Extract the [X, Y] coordinate from the center of the cell holding the provided text.  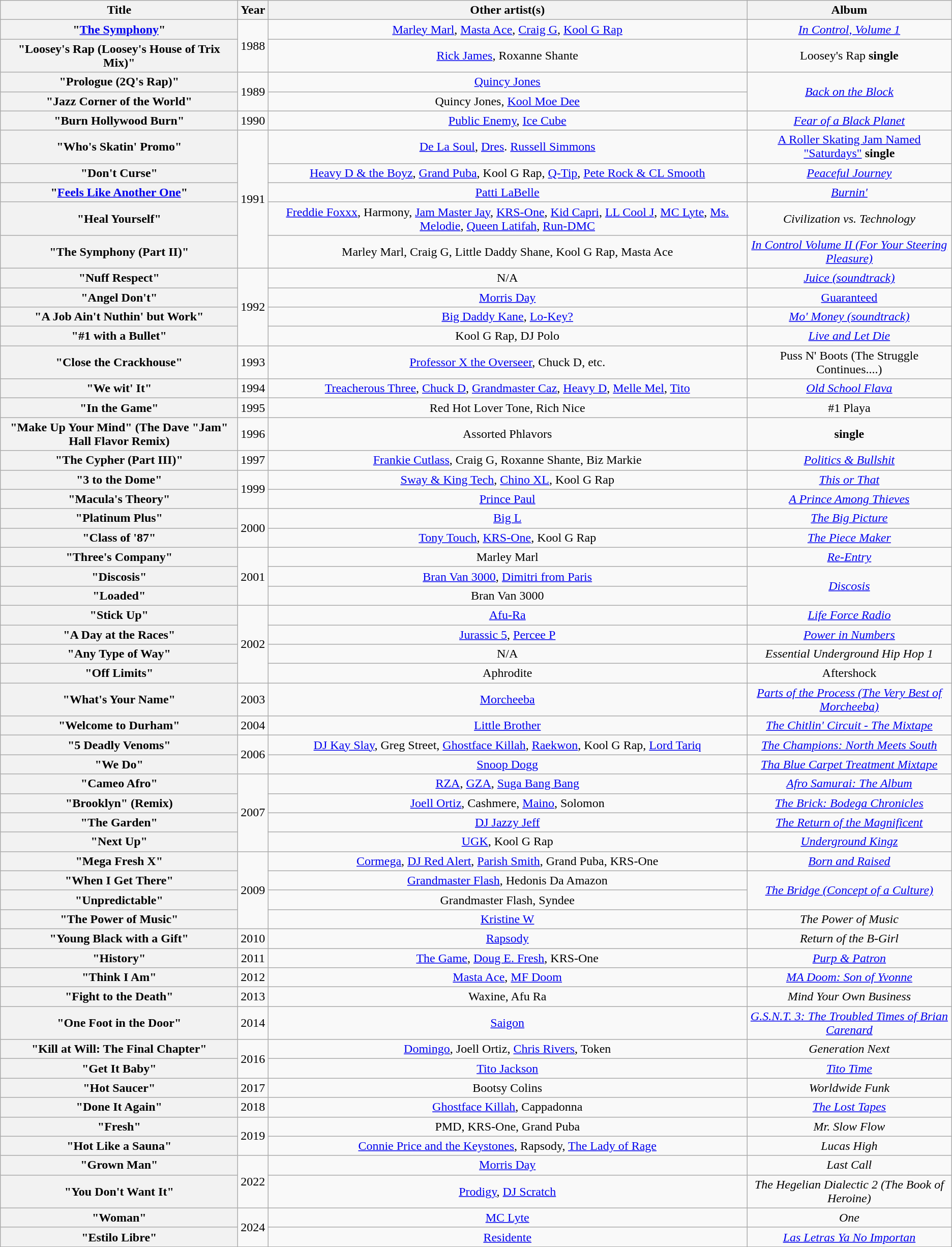
"You Don't Want It" [119, 1191]
"3 to the Dome" [119, 480]
2001 [253, 576]
"Platinum Plus" [119, 518]
Heavy D & the Boyz, Grand Puba, Kool G Rap, Q-Tip, Pete Rock & CL Smooth [508, 173]
"A Day at the Races" [119, 634]
The Piece Maker [849, 538]
"Woman" [119, 1218]
2013 [253, 997]
2002 [253, 644]
Assorted Phlavors [508, 434]
A Roller Skating Jam Named "Saturdays" single [849, 146]
"We Do" [119, 764]
Underground Kingz [849, 842]
Re-Entry [849, 557]
Freddie Foxxx, Harmony, Jam Master Jay, KRS-One, Kid Capri, LL Cool J, MC Lyte, Ms. Melodie, Queen Latifah, Run-DMC [508, 219]
In Control, Volume 1 [849, 29]
Frankie Cutlass, Craig G, Roxanne Shante, Biz Markie [508, 460]
Mr. Slow Flow [849, 1126]
Ghostface Killah, Cappadonna [508, 1107]
"Macula's Theory" [119, 499]
"Angel Don't" [119, 298]
Domingo, Joell Ortiz, Chris Rivers, Token [508, 1049]
"Next Up" [119, 842]
Title [119, 10]
Sway & King Tech, Chino XL, Kool G Rap [508, 480]
Quincy Jones [508, 82]
The Chitlin' Circuit - The Mixtape [849, 726]
"Who's Skatin' Promo" [119, 146]
"Any Type of Way" [119, 654]
Parts of the Process (The Very Best of Morcheeba) [849, 700]
"Welcome to Durham" [119, 726]
MA Doom: Son of Yvonne [849, 977]
Puss N' Boots (The Struggle Continues....) [849, 362]
2024 [253, 1227]
Prince Paul [508, 499]
2000 [253, 528]
"Discosis" [119, 576]
Year [253, 10]
Prodigy, DJ Scratch [508, 1191]
2011 [253, 958]
2012 [253, 977]
"A Job Ain't Nuthin' but Work" [119, 317]
Politics & Bullshit [849, 460]
Generation Next [849, 1049]
single [849, 434]
"Stick Up" [119, 615]
2004 [253, 726]
In Control Volume II (For Your Steering Pleasure) [849, 251]
"The Power of Music" [119, 919]
One [849, 1218]
Morcheeba [508, 700]
The Lost Tapes [849, 1107]
Patti LaBelle [508, 192]
"Burn Hollywood Burn" [119, 121]
Kool G Rap, DJ Polo [508, 336]
Mind Your Own Business [849, 997]
"Prologue (2Q's Rap)" [119, 82]
The Bridge (Concept of a Culture) [849, 890]
Residente [508, 1237]
Juice (soundtrack) [849, 278]
The Return of the Magnificent [849, 822]
2010 [253, 938]
"Three's Company" [119, 557]
The Hegelian Dialectic 2 (The Book of Heroine) [849, 1191]
2007 [253, 813]
"In the Game" [119, 408]
"The Cypher (Part III)" [119, 460]
"Heal Yourself" [119, 219]
2022 [253, 1182]
Big Daddy Kane, Lo-Key? [508, 317]
1993 [253, 362]
1992 [253, 307]
"Brooklyn" (Remix) [119, 803]
"Fresh" [119, 1126]
Last Call [849, 1165]
A Prince Among Thieves [849, 499]
Kristine W [508, 919]
1997 [253, 460]
Saigon [508, 1023]
"The Garden" [119, 822]
Jurassic 5, Percee P [508, 634]
2016 [253, 1059]
Snoop Dogg [508, 764]
Quincy Jones, Kool Moe Dee [508, 101]
Marley Marl, Masta Ace, Craig G, Kool G Rap [508, 29]
2014 [253, 1023]
Tito Time [849, 1068]
2019 [253, 1136]
Connie Price and the Keystones, Rapsody, The Lady of Rage [508, 1146]
"Hot Saucer" [119, 1088]
Marley Marl, Craig G, Little Daddy Shane, Kool G Rap, Masta Ace [508, 251]
De La Soul, Dres. Russell Simmons [508, 146]
Guaranteed [849, 298]
#1 Playa [849, 408]
Bootsy Colins [508, 1088]
Afro Samurai: The Album [849, 784]
"Loosey's Rap (Loosey's House of Trix Mix)" [119, 56]
"Hot Like a Sauna" [119, 1146]
RZA, GZA, Suga Bang Bang [508, 784]
"Get It Baby" [119, 1068]
Masta Ace, MF Doom [508, 977]
1996 [253, 434]
"Don't Curse" [119, 173]
Live and Let Die [849, 336]
Little Brother [508, 726]
Discosis [849, 586]
Tha Blue Carpet Treatment Mixtape [849, 764]
"Estilo Libre" [119, 1237]
Rapsody [508, 938]
2009 [253, 890]
1991 [253, 199]
1988 [253, 46]
"Make Up Your Mind" (The Dave "Jam" Hall Flavor Remix) [119, 434]
Fear of a Black Planet [849, 121]
Back on the Block [849, 92]
The Big Picture [849, 518]
"Class of '87" [119, 538]
1989 [253, 92]
Treacherous Three, Chuck D, Grandmaster Caz, Heavy D, Melle Mel, Tito [508, 389]
"Kill at Will: The Final Chapter" [119, 1049]
Aphrodite [508, 673]
Mo' Money (soundtrack) [849, 317]
"Fight to the Death" [119, 997]
Essential Underground Hip Hop 1 [849, 654]
Big L [508, 518]
"Grown Man" [119, 1165]
"One Foot in the Door" [119, 1023]
Burnin' [849, 192]
"Think I Am" [119, 977]
"Off Limits" [119, 673]
Marley Marl [508, 557]
"Unpredictable" [119, 900]
Afu-Ra [508, 615]
Bran Van 3000, Dimitri from Paris [508, 576]
"Jazz Corner of the World" [119, 101]
Tony Touch, KRS-One, Kool G Rap [508, 538]
"Cameo Afro" [119, 784]
"Loaded" [119, 596]
Return of the B-Girl [849, 938]
"The Symphony (Part II)" [119, 251]
G.S.N.T. 3: The Troubled Times of Brian Carenard [849, 1023]
Bran Van 3000 [508, 596]
Waxine, Afu Ra [508, 997]
1999 [253, 489]
Loosey's Rap single [849, 56]
"When I Get There" [119, 880]
1994 [253, 389]
Album [849, 10]
"Mega Fresh X" [119, 861]
The Game, Doug E. Fresh, KRS-One [508, 958]
"#1 with a Bullet" [119, 336]
"Nuff Respect" [119, 278]
2017 [253, 1088]
MC Lyte [508, 1218]
1995 [253, 408]
Tito Jackson [508, 1068]
"Done It Again" [119, 1107]
This or That [849, 480]
The Brick: Bodega Chronicles [849, 803]
DJ Jazzy Jeff [508, 822]
Rick James, Roxanne Shante [508, 56]
Grandmaster Flash, Hedonis Da Amazon [508, 880]
1990 [253, 121]
Lucas High [849, 1146]
Other artist(s) [508, 10]
"We wit' It" [119, 389]
"Close the Crackhouse" [119, 362]
2003 [253, 700]
Power in Numbers [849, 634]
Worldwide Funk [849, 1088]
DJ Kay Slay, Greg Street, Ghostface Killah, Raekwon, Kool G Rap, Lord Tariq [508, 745]
Public Enemy, Ice Cube [508, 121]
Red Hot Lover Tone, Rich Nice [508, 408]
"The Symphony" [119, 29]
"Feels Like Another One" [119, 192]
Cormega, DJ Red Alert, Parish Smith, Grand Puba, KRS-One [508, 861]
The Champions: North Meets South [849, 745]
2006 [253, 755]
Las Letras Ya No Importan [849, 1237]
2018 [253, 1107]
"History" [119, 958]
Purp & Patron [849, 958]
The Power of Music [849, 919]
PMD, KRS-One, Grand Puba [508, 1126]
Grandmaster Flash, Syndee [508, 900]
"What's Your Name" [119, 700]
UGK, Kool G Rap [508, 842]
Born and Raised [849, 861]
Old School Flava [849, 389]
Life Force Radio [849, 615]
Aftershock [849, 673]
Joell Ortiz, Cashmere, Maino, Solomon [508, 803]
Civilization vs. Technology [849, 219]
"Young Black with a Gift" [119, 938]
Professor X the Overseer, Chuck D, etc. [508, 362]
"5 Deadly Venoms" [119, 745]
Peaceful Journey [849, 173]
